Determine the (X, Y) coordinate at the center of the cell enclosing the given text.  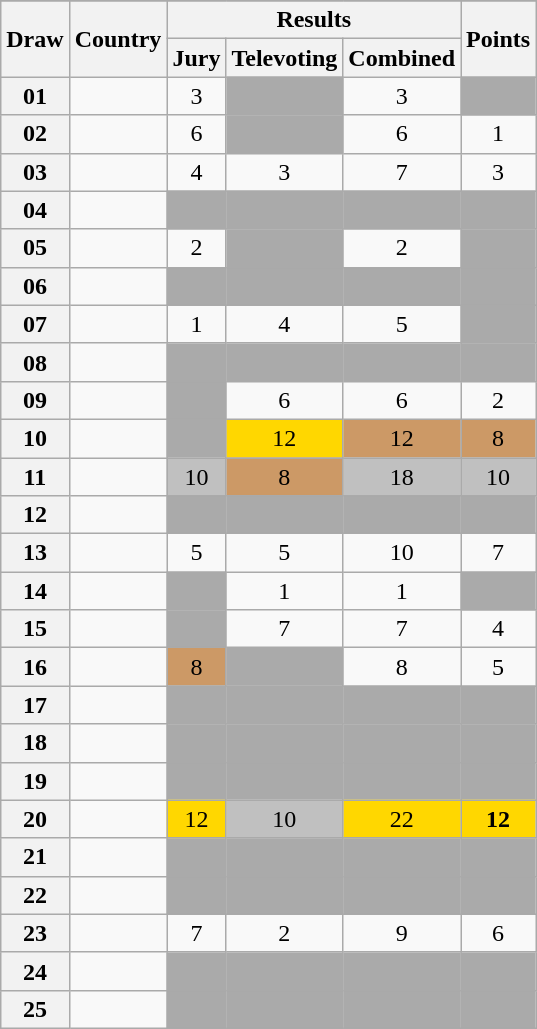
11 (35, 477)
05 (35, 248)
Jury (196, 58)
19 (35, 781)
Televoting (284, 58)
15 (35, 629)
14 (35, 591)
03 (35, 172)
17 (35, 705)
07 (35, 324)
25 (35, 1009)
Combined (402, 58)
9 (402, 933)
01 (35, 96)
02 (35, 134)
21 (35, 857)
09 (35, 400)
08 (35, 362)
06 (35, 286)
13 (35, 553)
16 (35, 667)
Results (314, 20)
Points (498, 39)
Draw (35, 39)
04 (35, 210)
20 (35, 819)
Country (118, 39)
24 (35, 971)
23 (35, 933)
